For the text-containing cell, return its midpoint in (X, Y) coordinate format. 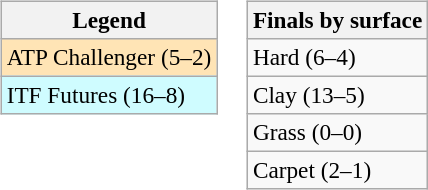
ITF Futures (16–8) (108, 95)
Clay (13–5) (337, 95)
Grass (0–0) (337, 133)
Legend (108, 20)
Hard (6–4) (337, 57)
Finals by surface (337, 20)
ATP Challenger (5–2) (108, 57)
Carpet (2–1) (337, 171)
